Return [X, Y] of the center of cell containing provided text 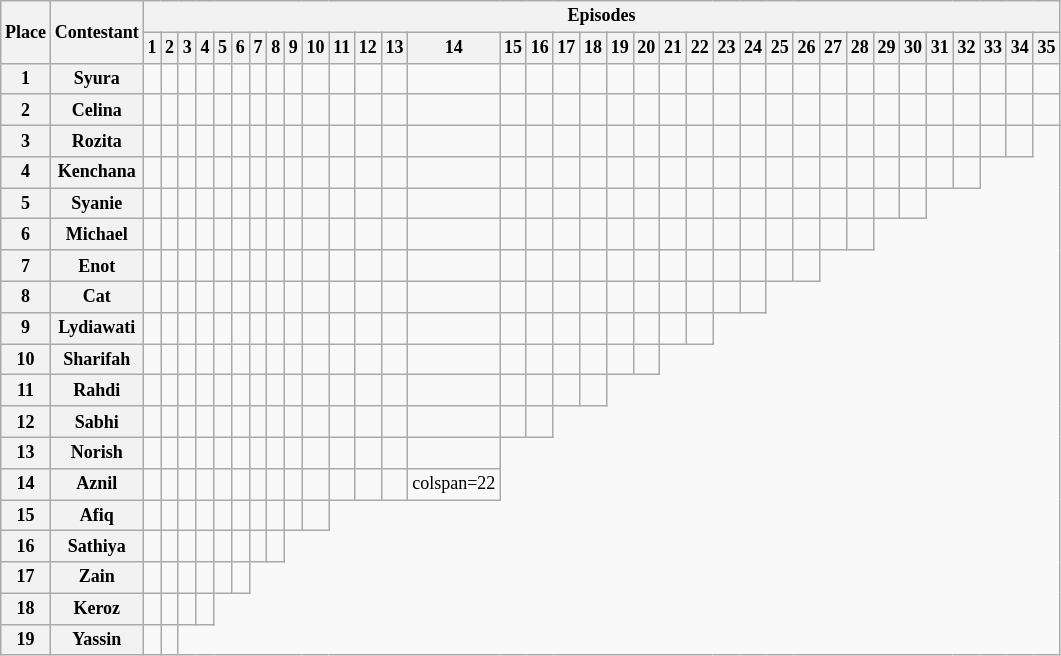
Sharifah [96, 360]
Cat [96, 296]
Contestant [96, 32]
22 [700, 48]
Sabhi [96, 422]
Michael [96, 234]
33 [994, 48]
35 [1046, 48]
23 [726, 48]
Afiq [96, 516]
Kenchana [96, 172]
34 [1020, 48]
Aznil [96, 484]
Episodes [602, 16]
Lydiawati [96, 328]
Zain [96, 578]
Rozita [96, 140]
20 [646, 48]
Sathiya [96, 546]
Enot [96, 266]
27 [834, 48]
Yassin [96, 640]
Celina [96, 110]
28 [860, 48]
32 [966, 48]
colspan=22 [454, 484]
25 [780, 48]
24 [754, 48]
31 [940, 48]
Syanie [96, 204]
Place [26, 32]
Syura [96, 78]
26 [806, 48]
Norish [96, 452]
30 [914, 48]
Rahdi [96, 390]
Keroz [96, 608]
21 [674, 48]
29 [886, 48]
